Return [X, Y] of the center of cell containing provided text 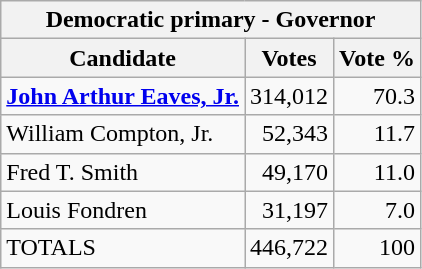
70.3 [378, 96]
TOTALS [123, 248]
31,197 [290, 210]
446,722 [290, 248]
Vote % [378, 58]
John Arthur Eaves, Jr. [123, 96]
William Compton, Jr. [123, 134]
Votes [290, 58]
7.0 [378, 210]
Louis Fondren [123, 210]
49,170 [290, 172]
Fred T. Smith [123, 172]
52,343 [290, 134]
11.7 [378, 134]
314,012 [290, 96]
100 [378, 248]
Democratic primary - Governor [211, 20]
Candidate [123, 58]
11.0 [378, 172]
